Search for the cell housing the specified text and yield its (X, Y) center coordinate. 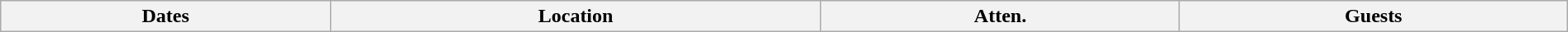
Dates (165, 16)
Atten. (1001, 16)
Location (576, 16)
Guests (1373, 16)
